Determine the [X, Y] coordinate at the center of the cell enclosing the given text.  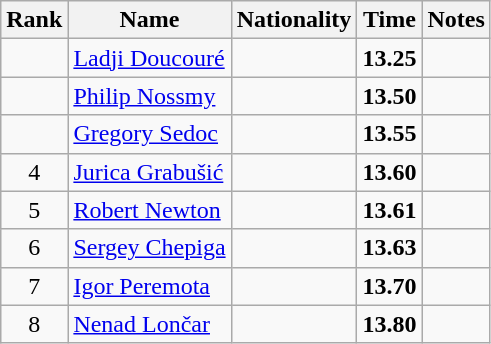
Jurica Grabušić [150, 172]
6 [34, 248]
Time [390, 20]
13.63 [390, 248]
Ladji Doucouré [150, 58]
Nationality [294, 20]
13.25 [390, 58]
Notes [456, 20]
4 [34, 172]
Rank [34, 20]
Name [150, 20]
Igor Peremota [150, 286]
13.80 [390, 324]
7 [34, 286]
13.61 [390, 210]
Philip Nossmy [150, 96]
5 [34, 210]
13.70 [390, 286]
13.60 [390, 172]
Sergey Chepiga [150, 248]
13.55 [390, 134]
Gregory Sedoc [150, 134]
Nenad Lončar [150, 324]
13.50 [390, 96]
Robert Newton [150, 210]
8 [34, 324]
